From the cell containing the given text, extract its center point as [x, y] coordinate. 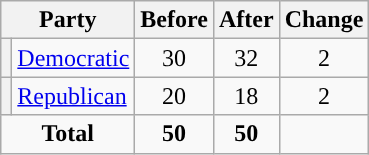
Republican [74, 96]
Total [68, 134]
After [246, 20]
Before [174, 20]
Party [68, 20]
20 [174, 96]
Democratic [74, 58]
30 [174, 58]
Change [324, 20]
18 [246, 96]
32 [246, 58]
